From the cell containing the given text, extract its center point as (x, y) coordinate. 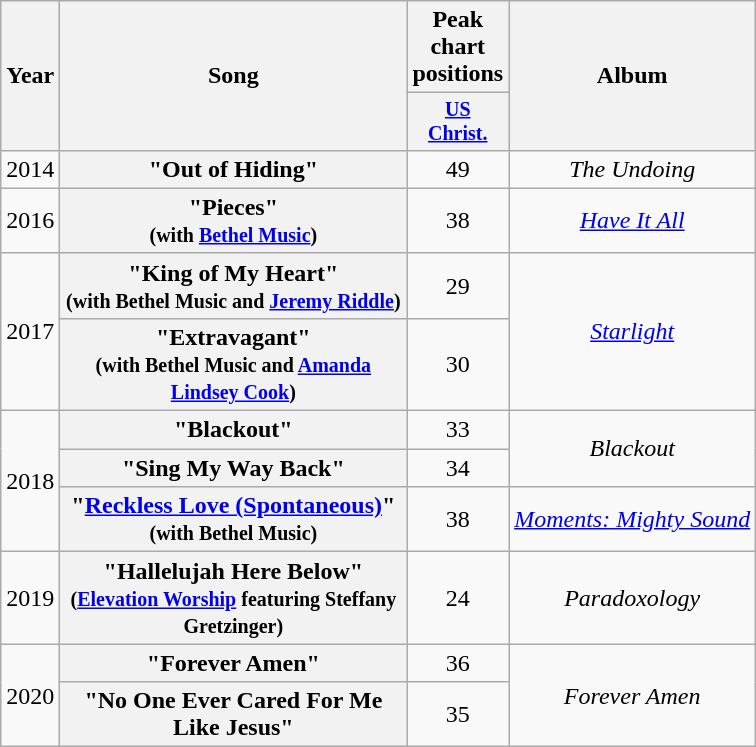
Year (30, 76)
Forever Amen (632, 696)
"Pieces" (with Bethel Music) (234, 220)
Have It All (632, 220)
"Forever Amen" (234, 663)
35 (458, 714)
Song (234, 76)
Paradoxology (632, 598)
29 (458, 286)
2019 (30, 598)
24 (458, 598)
"King of My Heart" (with Bethel Music and Jeremy Riddle) (234, 286)
The Undoing (632, 169)
2017 (30, 332)
33 (458, 430)
"Out of Hiding" (234, 169)
2018 (30, 482)
2016 (30, 220)
36 (458, 663)
30 (458, 364)
49 (458, 169)
USChrist. (458, 122)
"No One Ever Cared For Me Like Jesus" (234, 714)
"Extravagant" (with Bethel Music and Amanda Lindsey Cook) (234, 364)
2020 (30, 696)
Album (632, 76)
"Reckless Love (Spontaneous)" (with Bethel Music) (234, 520)
34 (458, 468)
"Blackout" (234, 430)
2014 (30, 169)
Moments: Mighty Sound (632, 520)
Blackout (632, 449)
Peak chart positions (458, 47)
"Sing My Way Back" (234, 468)
Starlight (632, 332)
"Hallelujah Here Below" (Elevation Worship featuring Steffany Gretzinger) (234, 598)
